Extract the (X, Y) coordinate from the center of the cell holding the provided text.  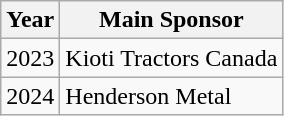
Henderson Metal (172, 96)
Kioti Tractors Canada (172, 58)
Main Sponsor (172, 20)
Year (30, 20)
2023 (30, 58)
2024 (30, 96)
